Extract the (X, Y) coordinate from the center of the cell holding the provided text.  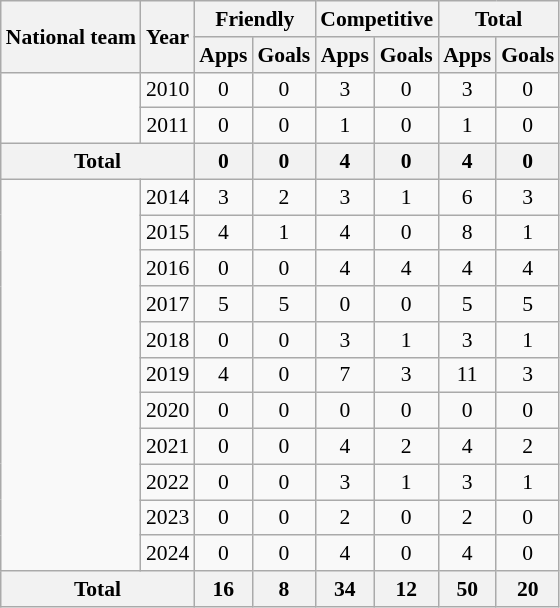
11 (467, 375)
2010 (168, 90)
Year (168, 36)
2023 (168, 518)
2017 (168, 304)
2015 (168, 233)
2018 (168, 340)
2011 (168, 126)
Competitive (376, 19)
2024 (168, 554)
34 (344, 589)
20 (528, 589)
6 (467, 197)
2014 (168, 197)
National team (71, 36)
16 (223, 589)
2019 (168, 375)
Friendly (254, 19)
2020 (168, 411)
2022 (168, 482)
2021 (168, 447)
2016 (168, 269)
12 (406, 589)
50 (467, 589)
7 (344, 375)
